Output the [X, Y] coordinate of the center of the cell containing the given text.  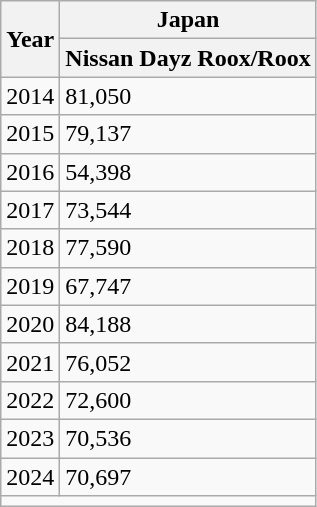
84,188 [188, 324]
Nissan Dayz Roox/Roox [188, 58]
2022 [30, 400]
79,137 [188, 134]
77,590 [188, 248]
54,398 [188, 172]
2024 [30, 477]
2014 [30, 96]
2021 [30, 362]
2016 [30, 172]
67,747 [188, 286]
70,697 [188, 477]
Year [30, 39]
81,050 [188, 96]
2023 [30, 438]
72,600 [188, 400]
2019 [30, 286]
2017 [30, 210]
2018 [30, 248]
Japan [188, 20]
2015 [30, 134]
76,052 [188, 362]
73,544 [188, 210]
70,536 [188, 438]
2020 [30, 324]
